Output the (x, y) coordinate of the center of the cell containing the given text.  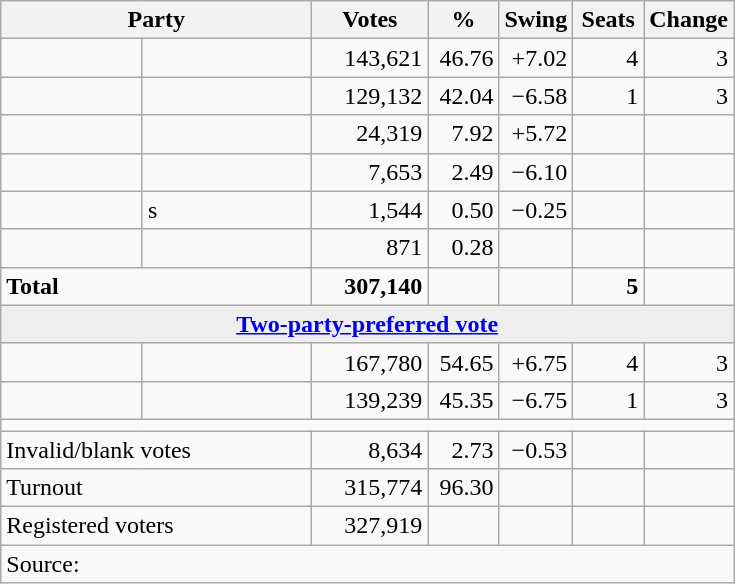
46.76 (464, 58)
0.28 (464, 248)
307,140 (370, 286)
8,634 (370, 449)
+7.02 (536, 58)
% (464, 20)
Party (156, 20)
0.50 (464, 210)
Swing (536, 20)
Change (689, 20)
1,544 (370, 210)
7,653 (370, 172)
315,774 (370, 488)
871 (370, 248)
45.35 (464, 400)
139,239 (370, 400)
2.73 (464, 449)
42.04 (464, 96)
327,919 (370, 526)
54.65 (464, 362)
24,319 (370, 134)
Turnout (156, 488)
+6.75 (536, 362)
Seats (608, 20)
Invalid/blank votes (156, 449)
−0.25 (536, 210)
7.92 (464, 134)
−6.58 (536, 96)
Two-party-preferred vote (368, 324)
129,132 (370, 96)
Total (156, 286)
167,780 (370, 362)
Registered voters (156, 526)
Votes (370, 20)
Source: (368, 564)
−6.10 (536, 172)
−0.53 (536, 449)
2.49 (464, 172)
+5.72 (536, 134)
s (226, 210)
−6.75 (536, 400)
5 (608, 286)
143,621 (370, 58)
96.30 (464, 488)
